Find where the given text appears and provide that cell's center as (X, Y) coordinate. 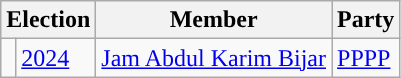
Jam Abdul Karim Bijar (214, 58)
Party (366, 20)
2024 (56, 58)
Election (48, 20)
PPPP (366, 58)
Member (214, 20)
